Return (X, Y) of the center of cell containing provided text 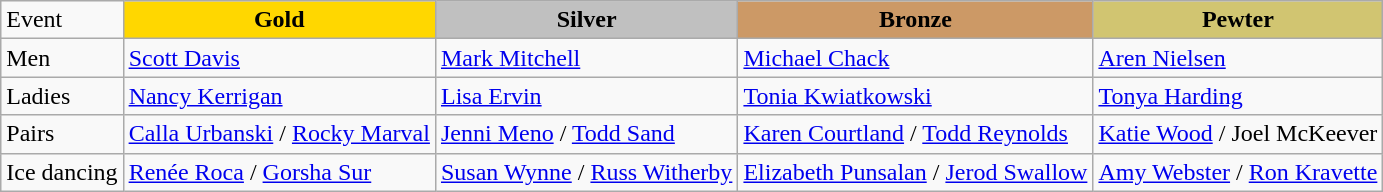
Katie Wood / Joel McKeever (1238, 134)
Silver (586, 20)
Men (62, 58)
Bronze (916, 20)
Karen Courtland / Todd Reynolds (916, 134)
Event (62, 20)
Calla Urbanski / Rocky Marval (279, 134)
Renée Roca / Gorsha Sur (279, 172)
Michael Chack (916, 58)
Tonya Harding (1238, 96)
Lisa Ervin (586, 96)
Gold (279, 20)
Amy Webster / Ron Kravette (1238, 172)
Mark Mitchell (586, 58)
Jenni Meno / Todd Sand (586, 134)
Ladies (62, 96)
Nancy Kerrigan (279, 96)
Ice dancing (62, 172)
Aren Nielsen (1238, 58)
Tonia Kwiatkowski (916, 96)
Elizabeth Punsalan / Jerod Swallow (916, 172)
Pewter (1238, 20)
Susan Wynne / Russ Witherby (586, 172)
Pairs (62, 134)
Scott Davis (279, 58)
